Extract the (X, Y) coordinate from the center of the cell holding the provided text.  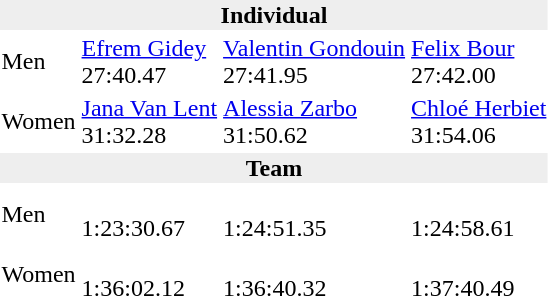
Valentin Gondouin27:41.95 (314, 62)
Efrem Gidey27:40.47 (150, 62)
1:24:58.61 (479, 214)
Team (274, 168)
Alessia Zarbo31:50.62 (314, 122)
1:23:30.67 (150, 214)
Chloé Herbiet31:54.06 (479, 122)
1:24:51.35 (314, 214)
Individual (274, 15)
Jana Van Lent31:32.28 (150, 122)
Women (38, 122)
Felix Bour27:42.00 (479, 62)
